Identify which cell holds the provided text, then report its (X, Y) central coordinate. 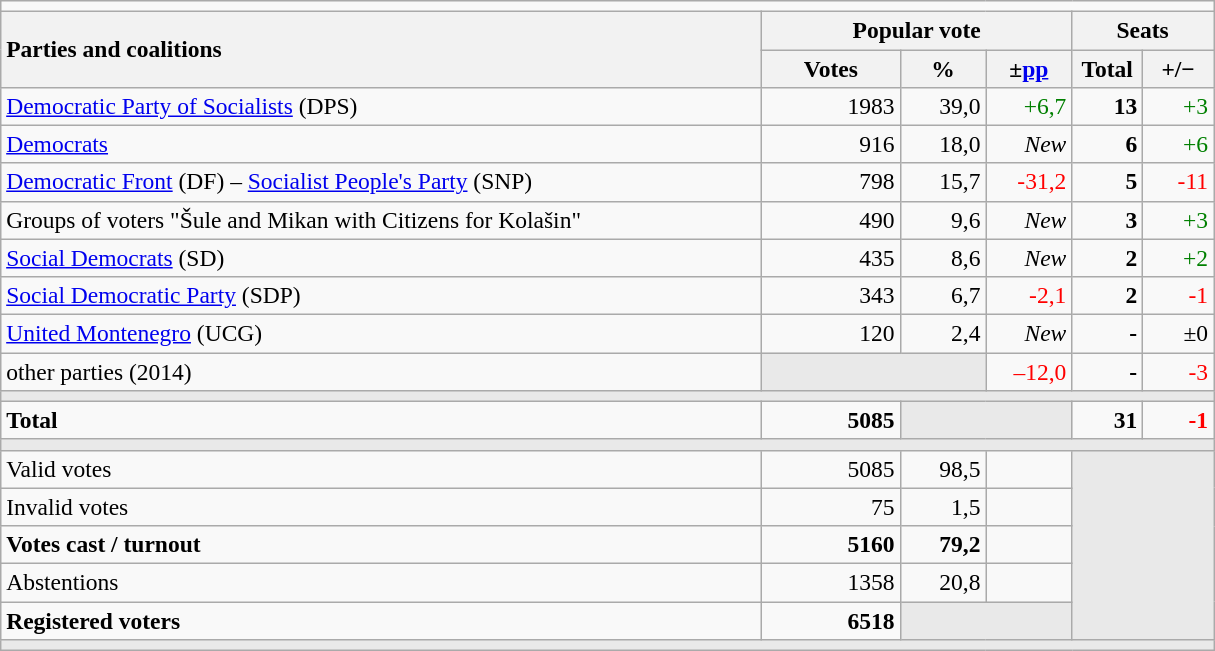
Seats (1143, 30)
Abstentions (382, 582)
other parties (2014) (382, 371)
98,5 (943, 469)
% (943, 68)
75 (831, 507)
9,6 (943, 220)
1,5 (943, 507)
+6,7 (1029, 106)
15,7 (943, 182)
20,8 (943, 582)
Votes (831, 68)
Social Democrats (SD) (382, 258)
Social Democratic Party (SDP) (382, 295)
798 (831, 182)
6518 (831, 620)
39,0 (943, 106)
435 (831, 258)
120 (831, 333)
Votes cast / turnout (382, 544)
+2 (1178, 258)
Popular vote (917, 30)
Democratic Party of Socialists (DPS) (382, 106)
-31,2 (1029, 182)
18,0 (943, 144)
3 (1108, 220)
Groups of voters "Šule and Mikan with Citizens for Kolašin" (382, 220)
916 (831, 144)
Valid votes (382, 469)
-2,1 (1029, 295)
Invalid votes (382, 507)
–12,0 (1029, 371)
Parties and coalitions (382, 49)
13 (1108, 106)
United Montenegro (UCG) (382, 333)
1358 (831, 582)
Democrats (382, 144)
±0 (1178, 333)
1983 (831, 106)
31 (1108, 420)
Democratic Front (DF) – Socialist People's Party (SNP) (382, 182)
±pp (1029, 68)
-11 (1178, 182)
8,6 (943, 258)
6 (1108, 144)
343 (831, 295)
+6 (1178, 144)
490 (831, 220)
6,7 (943, 295)
+/− (1178, 68)
Registered voters (382, 620)
-3 (1178, 371)
5 (1108, 182)
79,2 (943, 544)
5160 (831, 544)
2,4 (943, 333)
